Determine the [x, y] coordinate at the center of the cell enclosing the given text.  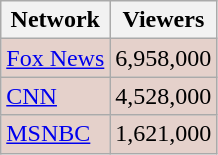
1,621,000 [164, 134]
MSNBC [56, 134]
6,958,000 [164, 58]
Network [56, 20]
Fox News [56, 58]
CNN [56, 96]
4,528,000 [164, 96]
Viewers [164, 20]
